Extract the [X, Y] coordinate from the center of the cell holding the provided text.  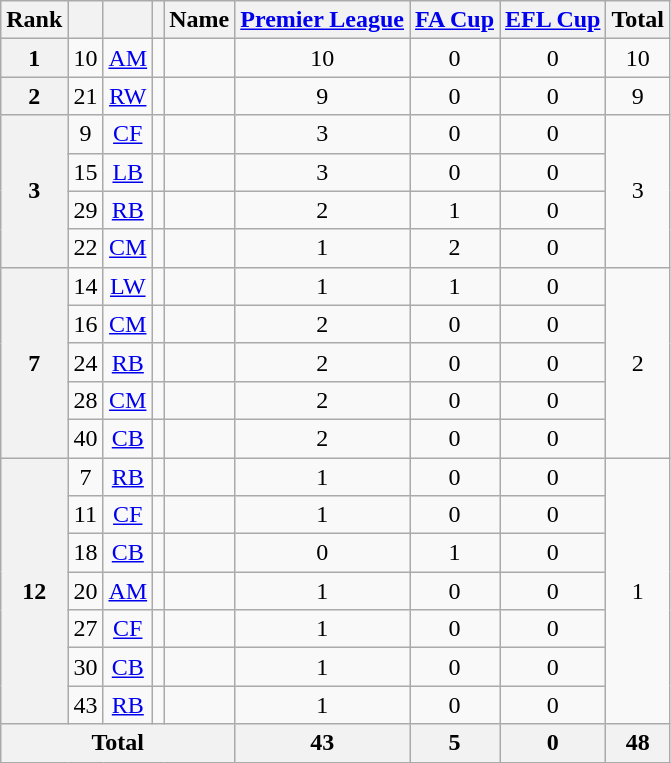
15 [86, 172]
20 [86, 591]
FA Cup [455, 20]
5 [455, 743]
RW [128, 96]
30 [86, 667]
Name [200, 20]
48 [638, 743]
14 [86, 286]
27 [86, 629]
28 [86, 400]
18 [86, 553]
Rank [34, 20]
22 [86, 248]
29 [86, 210]
EFL Cup [553, 20]
LB [128, 172]
40 [86, 438]
21 [86, 96]
24 [86, 362]
12 [34, 591]
LW [128, 286]
11 [86, 515]
16 [86, 324]
Premier League [322, 20]
